For the text-containing cell, return its midpoint in [X, Y] coordinate format. 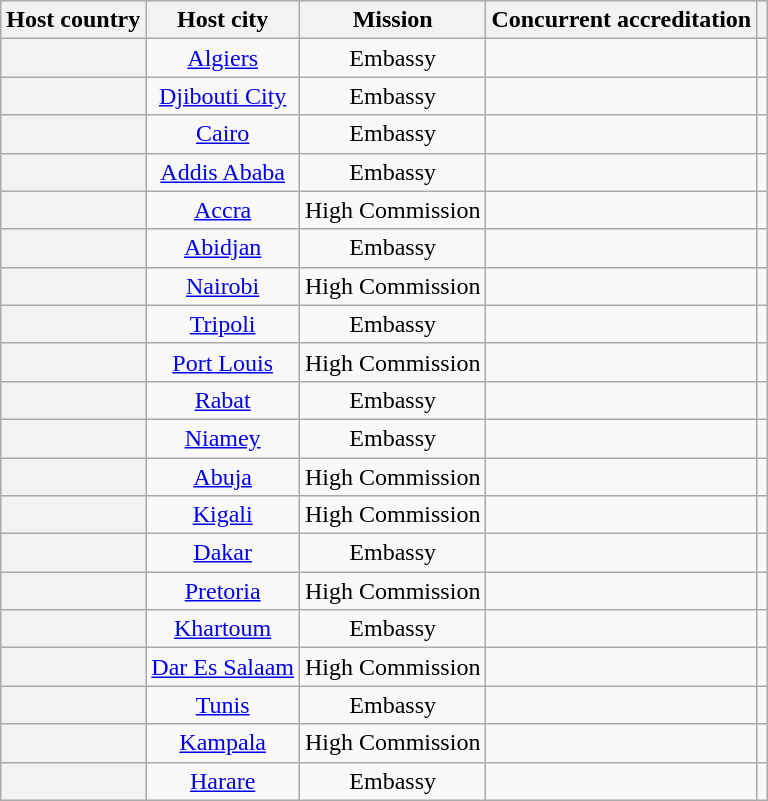
Port Louis [223, 362]
Abidjan [223, 248]
Niamey [223, 438]
Rabat [223, 400]
Kigali [223, 515]
Dakar [223, 553]
Dar Es Salaam [223, 667]
Addis Ababa [223, 172]
Host country [74, 20]
Harare [223, 781]
Pretoria [223, 591]
Khartoum [223, 629]
Kampala [223, 743]
Cairo [223, 134]
Nairobi [223, 286]
Abuja [223, 477]
Accra [223, 210]
Tunis [223, 705]
Djibouti City [223, 96]
Mission [392, 20]
Algiers [223, 58]
Host city [223, 20]
Concurrent accreditation [622, 20]
Tripoli [223, 324]
